Provide the [x, y] coordinate of the cell's center where the given text is located.  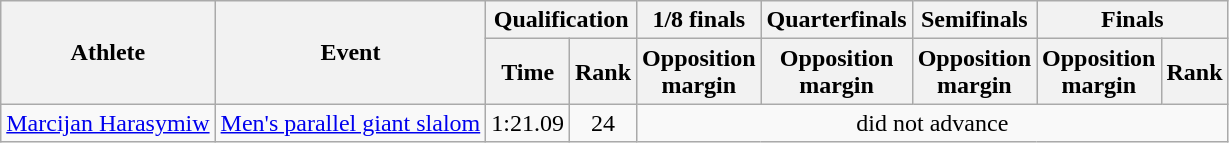
24 [602, 123]
Men's parallel giant slalom [350, 123]
Time [528, 72]
Qualification [562, 20]
Event [350, 52]
Quarterfinals [836, 20]
did not advance [933, 123]
1:21.09 [528, 123]
1/8 finals [699, 20]
Finals [1133, 20]
Athlete [108, 52]
Marcijan Harasymiw [108, 123]
Semifinals [974, 20]
